Search for the cell housing the specified text and yield its [X, Y] center coordinate. 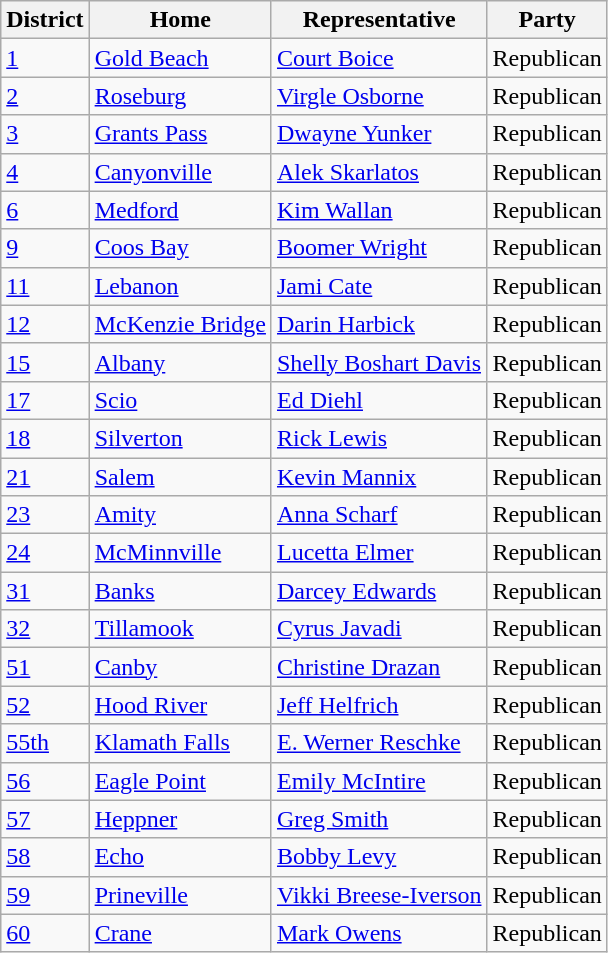
McMinnville [180, 553]
58 [45, 857]
9 [45, 248]
Amity [180, 515]
Boomer Wright [379, 248]
Klamath Falls [180, 743]
Virgle Osborne [379, 96]
11 [45, 286]
23 [45, 515]
Vikki Breese-Iverson [379, 895]
59 [45, 895]
Jeff Helfrich [379, 705]
Cyrus Javadi [379, 629]
Lebanon [180, 286]
17 [45, 400]
52 [45, 705]
McKenzie Bridge [180, 324]
Prineville [180, 895]
Emily McIntire [379, 781]
Canyonville [180, 172]
6 [45, 210]
1 [45, 58]
Scio [180, 400]
Medford [180, 210]
Lucetta Elmer [379, 553]
56 [45, 781]
Crane [180, 933]
Roseburg [180, 96]
Kevin Mannix [379, 477]
Canby [180, 667]
Albany [180, 362]
Darcey Edwards [379, 591]
Christine Drazan [379, 667]
Bobby Levy [379, 857]
Coos Bay [180, 248]
4 [45, 172]
55th [45, 743]
District [45, 20]
3 [45, 134]
Representative [379, 20]
Jami Cate [379, 286]
57 [45, 819]
24 [45, 553]
2 [45, 96]
Eagle Point [180, 781]
Banks [180, 591]
32 [45, 629]
Tillamook [180, 629]
Echo [180, 857]
Greg Smith [379, 819]
Alek Skarlatos [379, 172]
Dwayne Yunker [379, 134]
Home [180, 20]
Court Boice [379, 58]
Hood River [180, 705]
Party [547, 20]
Darin Harbick [379, 324]
E. Werner Reschke [379, 743]
Anna Scharf [379, 515]
Ed Diehl [379, 400]
Shelly Boshart Davis [379, 362]
Rick Lewis [379, 438]
51 [45, 667]
Salem [180, 477]
60 [45, 933]
31 [45, 591]
21 [45, 477]
18 [45, 438]
Grants Pass [180, 134]
Heppner [180, 819]
Mark Owens [379, 933]
Silverton [180, 438]
15 [45, 362]
Gold Beach [180, 58]
12 [45, 324]
Kim Wallan [379, 210]
